Provide the (X, Y) coordinate of the cell's center where the given text is located.  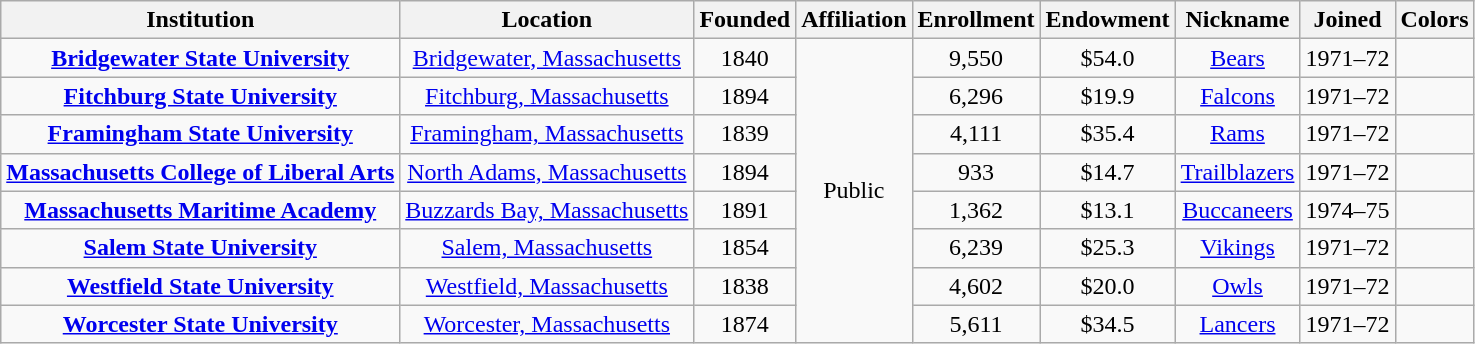
Joined (1348, 20)
Westfield State University (200, 286)
Worcester State University (200, 324)
Public (854, 191)
Enrollment (976, 20)
1974–75 (1348, 210)
Massachusetts College of Liberal Arts (200, 172)
Rams (1238, 134)
Nickname (1238, 20)
Vikings (1238, 248)
Bears (1238, 58)
Location (547, 20)
Westfield, Massachusetts (547, 286)
Bridgewater State University (200, 58)
Salem, Massachusetts (547, 248)
Trailblazers (1238, 172)
Institution (200, 20)
Worcester, Massachusetts (547, 324)
Falcons (1238, 96)
1,362 (976, 210)
Framingham, Massachusetts (547, 134)
Founded (745, 20)
6,296 (976, 96)
Bridgewater, Massachusetts (547, 58)
1839 (745, 134)
1840 (745, 58)
Colors (1434, 20)
1891 (745, 210)
$54.0 (1108, 58)
Buccaneers (1238, 210)
1838 (745, 286)
Fitchburg, Massachusetts (547, 96)
$25.3 (1108, 248)
Endowment (1108, 20)
North Adams, Massachusetts (547, 172)
$20.0 (1108, 286)
Owls (1238, 286)
$35.4 (1108, 134)
$34.5 (1108, 324)
$19.9 (1108, 96)
9,550 (976, 58)
Framingham State University (200, 134)
1854 (745, 248)
Fitchburg State University (200, 96)
$13.1 (1108, 210)
Salem State University (200, 248)
$14.7 (1108, 172)
Lancers (1238, 324)
1874 (745, 324)
4,602 (976, 286)
Massachusetts Maritime Academy (200, 210)
5,611 (976, 324)
Affiliation (854, 20)
Buzzards Bay, Massachusetts (547, 210)
933 (976, 172)
6,239 (976, 248)
4,111 (976, 134)
